Locate the cell with the specified text and output its [X, Y] center coordinate. 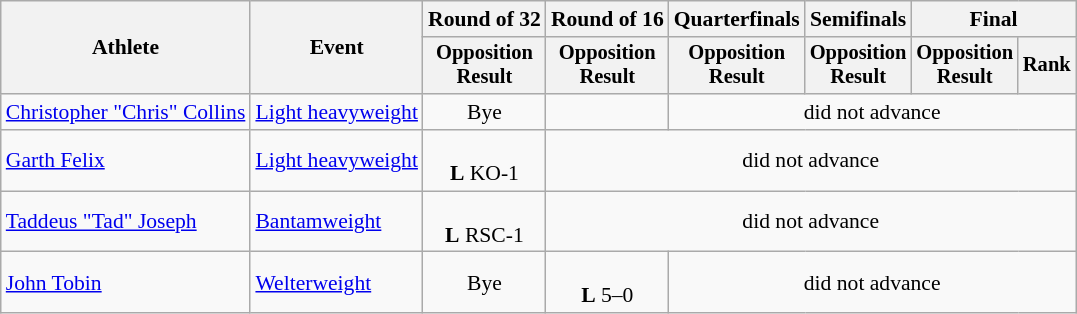
Athlete [126, 48]
Taddeus "Tad" Joseph [126, 222]
Garth Felix [126, 160]
Bantamweight [336, 222]
Quarterfinals [737, 19]
L 5–0 [608, 282]
Semifinals [858, 19]
L RSC-1 [484, 222]
Round of 16 [608, 19]
John Tobin [126, 282]
Final [993, 19]
Event [336, 48]
L KO-1 [484, 160]
Round of 32 [484, 19]
Welterweight [336, 282]
Christopher "Chris" Collins [126, 112]
Rank [1047, 66]
